Pinpoint the cell where the given text exists, returning its [x, y] midpoint coordinate. 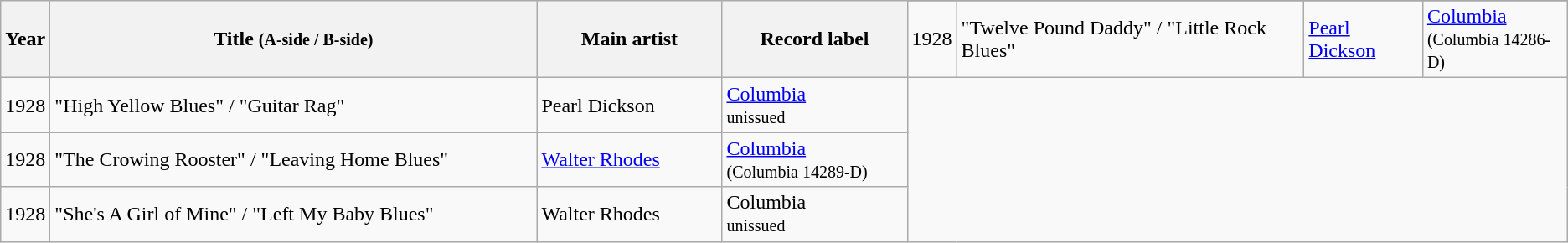
"She's A Girl of Mine" / "Left My Baby Blues" [293, 215]
Title (A-side / B-side) [293, 39]
Year [25, 39]
"The Crowing Rooster" / "Leaving Home Blues" [293, 159]
"Twelve Pound Daddy" / "Little Rock Blues" [1131, 39]
Record label [814, 39]
Columbia(Columbia 14289-D) [814, 159]
Columbia(Columbia 14286-D) [1494, 39]
"High Yellow Blues" / "Guitar Rag" [293, 106]
Main artist [630, 39]
